Extract the (x, y) coordinate from the center of the cell holding the provided text.  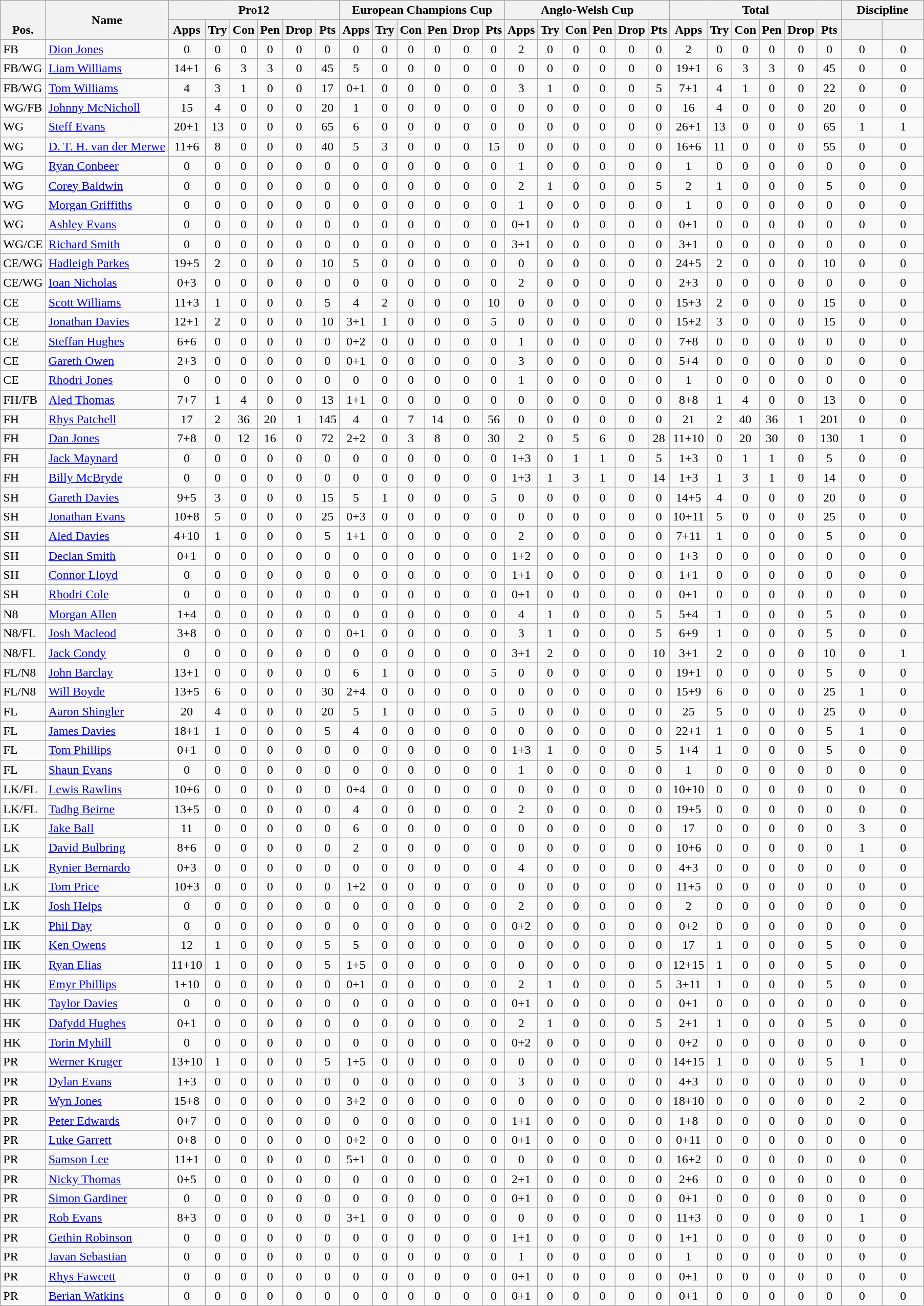
12+1 (187, 322)
Aled Davies (106, 536)
Aled Thomas (106, 400)
10+8 (187, 516)
7 (411, 419)
3+8 (187, 634)
24+5 (689, 264)
2+2 (356, 439)
Gareth Davies (106, 497)
4+10 (187, 536)
9+5 (187, 497)
Jake Ball (106, 828)
2+4 (356, 692)
2+6 (689, 1179)
Werner Kruger (106, 1062)
11+1 (187, 1159)
Liam Williams (106, 69)
Samson Lee (106, 1159)
Declan Smith (106, 555)
Josh Helps (106, 906)
11+5 (689, 887)
Rynier Bernardo (106, 867)
15+8 (187, 1101)
1+10 (187, 984)
Ken Owens (106, 945)
7+7 (187, 400)
8+3 (187, 1218)
8+8 (689, 400)
Berian Watkins (106, 1296)
Simon Gardiner (106, 1199)
7+11 (689, 536)
European Champions Cup (423, 10)
6+6 (187, 341)
Shaun Evans (106, 770)
Ryan Conbeer (106, 166)
6+9 (689, 634)
WG/FB (23, 107)
22+1 (689, 731)
0+8 (187, 1140)
FH/FB (23, 400)
Tadhg Beirne (106, 809)
14+15 (689, 1062)
John Barclay (106, 672)
Emyr Phillips (106, 984)
Richard Smith (106, 244)
16+2 (689, 1159)
18+1 (187, 731)
Tom Price (106, 887)
11+6 (187, 146)
8+6 (187, 847)
15+3 (689, 302)
18+10 (689, 1101)
Name (106, 20)
Rhodri Jones (106, 380)
Morgan Allen (106, 614)
Gareth Owen (106, 361)
14+1 (187, 69)
1+8 (689, 1120)
Pro12 (254, 10)
201 (829, 419)
Hadleigh Parkes (106, 264)
FB (23, 49)
Pos. (23, 20)
Luke Garrett (106, 1140)
13+10 (187, 1062)
12+15 (689, 965)
Rhys Patchell (106, 419)
Billy McBryde (106, 477)
Tom Phillips (106, 750)
13+1 (187, 672)
Corey Baldwin (106, 185)
Anglo-Welsh Cup (587, 10)
7+1 (689, 88)
10+3 (187, 887)
3+2 (356, 1101)
21 (689, 419)
Phil Day (106, 926)
28 (659, 439)
0+11 (689, 1140)
Nicky Thomas (106, 1179)
Wyn Jones (106, 1101)
10+11 (689, 516)
Gethin Robinson (106, 1237)
Aaron Shingler (106, 711)
130 (829, 439)
14+5 (689, 497)
Morgan Griffiths (106, 205)
0+4 (356, 789)
James Davies (106, 731)
Javan Sebastian (106, 1257)
Rhodri Cole (106, 595)
10+10 (689, 789)
15+9 (689, 692)
56 (493, 419)
Steff Evans (106, 127)
Connor Lloyd (106, 575)
0+5 (187, 1179)
Ioan Nicholas (106, 283)
Tom Williams (106, 88)
20+1 (187, 127)
55 (829, 146)
Scott Williams (106, 302)
Rob Evans (106, 1218)
Jonathan Davies (106, 322)
72 (327, 439)
Ashley Evans (106, 224)
Johnny McNicholl (106, 107)
Steffan Hughes (106, 341)
Discipline (882, 10)
Jonathan Evans (106, 516)
22 (829, 88)
Dan Jones (106, 439)
Lewis Rawlins (106, 789)
Rhys Fawcett (106, 1276)
Dion Jones (106, 49)
Total (755, 10)
Dylan Evans (106, 1081)
Ryan Elias (106, 965)
N8 (23, 614)
Dafydd Hughes (106, 1023)
Peter Edwards (106, 1120)
16+6 (689, 146)
Taylor Davies (106, 1004)
15+2 (689, 322)
145 (327, 419)
Will Boyde (106, 692)
Jack Condy (106, 653)
5+1 (356, 1159)
Torin Myhill (106, 1042)
3+11 (689, 984)
26+1 (689, 127)
Jack Maynard (106, 458)
D. T. H. van der Merwe (106, 146)
Josh Macleod (106, 634)
0+7 (187, 1120)
David Bulbring (106, 847)
WG/CE (23, 244)
